Capture the cell that displays the provided text and extract its [X, Y] central coordinate. 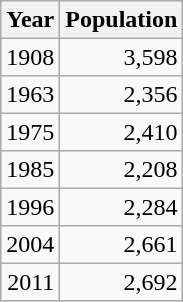
1975 [30, 132]
2,284 [122, 206]
1908 [30, 56]
2,410 [122, 132]
2,356 [122, 94]
1985 [30, 170]
2,661 [122, 244]
1963 [30, 94]
2011 [30, 282]
Population [122, 20]
2,208 [122, 170]
Year [30, 20]
3,598 [122, 56]
1996 [30, 206]
2,692 [122, 282]
2004 [30, 244]
